Return the [x, y] coordinate for the center point of the cell that contains the specified text.  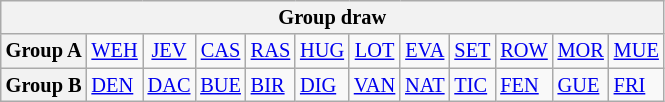
RAS [270, 51]
Group draw [332, 17]
DEN [115, 85]
NAT [424, 85]
BIR [270, 85]
VAN [374, 85]
MUE [636, 51]
DIG [322, 85]
CAS [220, 51]
DAC [170, 85]
FEN [524, 85]
GUE [581, 85]
FRI [636, 85]
TIC [472, 85]
WEH [115, 51]
BUE [220, 85]
ROW [524, 51]
Group B [44, 85]
LOT [374, 51]
JEV [170, 51]
Group A [44, 51]
EVA [424, 51]
MOR [581, 51]
HUG [322, 51]
SET [472, 51]
